Identify which cell holds the provided text, then report its [X, Y] central coordinate. 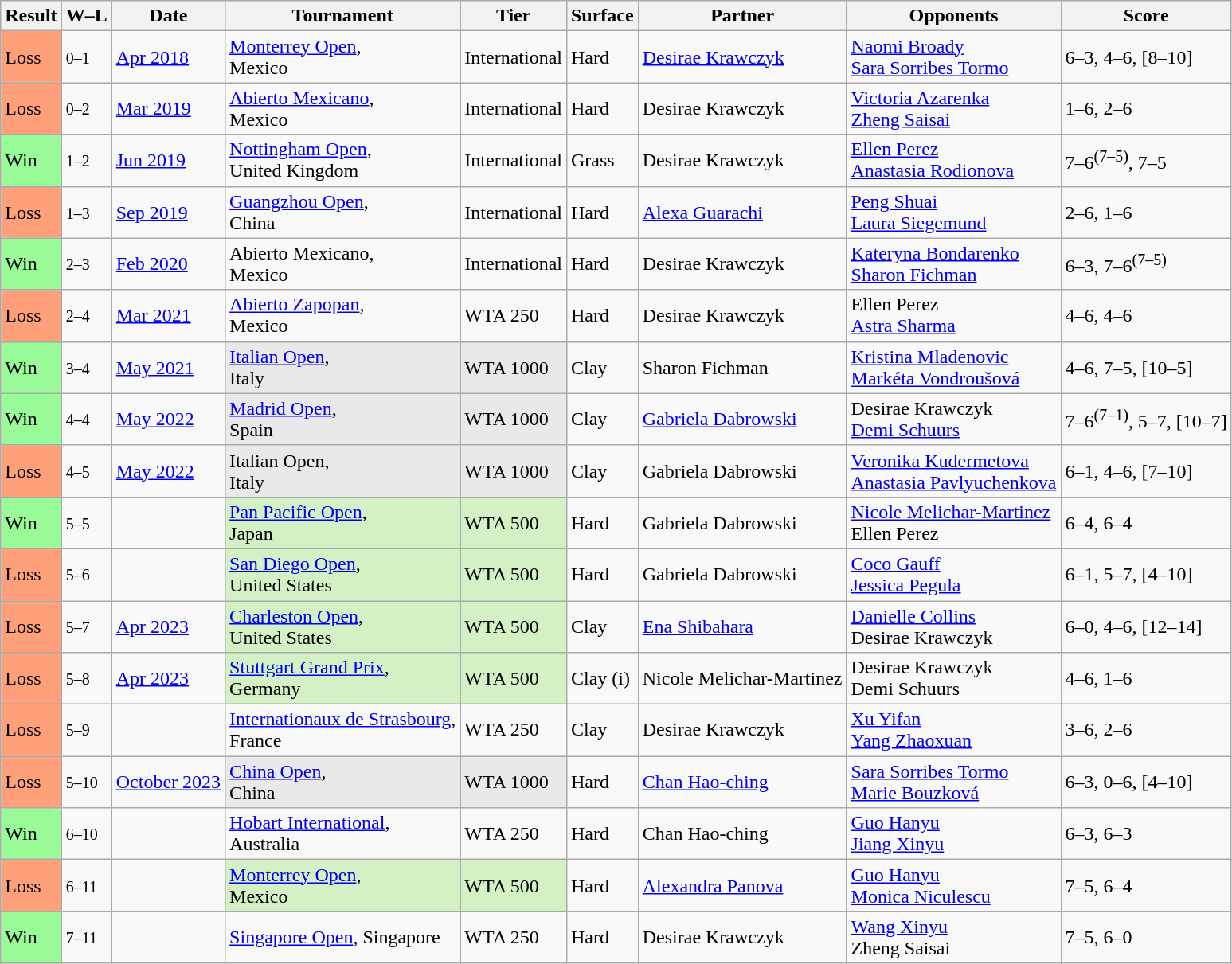
0–1 [86, 57]
6–3, 4–6, [8–10] [1146, 57]
Alexandra Panova [742, 885]
6–10 [86, 834]
1–3 [86, 212]
China Open, China [342, 782]
Feb 2020 [168, 264]
Stuttgart Grand Prix, Germany [342, 678]
5–6 [86, 575]
6–4, 6–4 [1146, 522]
Alexa Guarachi [742, 212]
Nicole Melichar-Martinez Ellen Perez [954, 522]
Danielle Collins Desirae Krawczyk [954, 626]
Kristina Mladenovic Markéta Vondroušová [954, 368]
6–1, 4–6, [7–10] [1146, 471]
7–5, 6–0 [1146, 938]
Wang Xinyu Zheng Saisai [954, 938]
Surface [602, 16]
Sharon Fichman [742, 368]
Ellen Perez Astra Sharma [954, 315]
5–10 [86, 782]
Guo Hanyu Monica Niculescu [954, 885]
Xu Yifan Yang Zhaoxuan [954, 731]
7–6(7–1), 5–7, [10–7] [1146, 419]
Ena Shibahara [742, 626]
Grass [602, 161]
Apr 2018 [168, 57]
2–3 [86, 264]
Sep 2019 [168, 212]
0–2 [86, 108]
3–4 [86, 368]
4–4 [86, 419]
Guo Hanyu Jiang Xinyu [954, 834]
4–6, 7–5, [10–5] [1146, 368]
Coco Gauff Jessica Pegula [954, 575]
October 2023 [168, 782]
Guangzhou Open, China [342, 212]
Mar 2021 [168, 315]
Nottingham Open, United Kingdom [342, 161]
Hobart International, Australia [342, 834]
6–3, 0–6, [4–10] [1146, 782]
Opponents [954, 16]
3–6, 2–6 [1146, 731]
Kateryna Bondarenko Sharon Fichman [954, 264]
Singapore Open, Singapore [342, 938]
2–6, 1–6 [1146, 212]
May 2021 [168, 368]
Tournament [342, 16]
4–5 [86, 471]
Peng Shuai Laura Siegemund [954, 212]
W–L [86, 16]
1–2 [86, 161]
Victoria Azarenka Zheng Saisai [954, 108]
Date [168, 16]
Naomi Broady Sara Sorribes Tormo [954, 57]
7–5, 6–4 [1146, 885]
Tier [514, 16]
San Diego Open, United States [342, 575]
Pan Pacific Open, Japan [342, 522]
Madrid Open, Spain [342, 419]
6–3, 7–6(7–5) [1146, 264]
6–1, 5–7, [4–10] [1146, 575]
6–0, 4–6, [12–14] [1146, 626]
5–8 [86, 678]
7–6(7–5), 7–5 [1146, 161]
Sara Sorribes Tormo Marie Bouzková [954, 782]
4–6, 1–6 [1146, 678]
Jun 2019 [168, 161]
Ellen Perez Anastasia Rodionova [954, 161]
1–6, 2–6 [1146, 108]
5–9 [86, 731]
5–5 [86, 522]
6–3, 6–3 [1146, 834]
Score [1146, 16]
Charleston Open, United States [342, 626]
Result [31, 16]
Clay (i) [602, 678]
Abierto Zapopan, Mexico [342, 315]
Mar 2019 [168, 108]
Internationaux de Strasbourg, France [342, 731]
Veronika Kudermetova Anastasia Pavlyuchenkova [954, 471]
2–4 [86, 315]
Partner [742, 16]
5–7 [86, 626]
6–11 [86, 885]
4–6, 4–6 [1146, 315]
7–11 [86, 938]
Nicole Melichar-Martinez [742, 678]
